Search for the cell housing the specified text and yield its [X, Y] center coordinate. 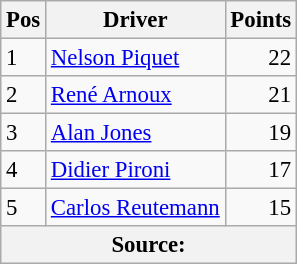
21 [260, 95]
4 [24, 170]
Nelson Piquet [136, 58]
René Arnoux [136, 95]
2 [24, 95]
22 [260, 58]
Source: [149, 245]
15 [260, 208]
19 [260, 133]
5 [24, 208]
Carlos Reutemann [136, 208]
3 [24, 133]
Driver [136, 20]
Alan Jones [136, 133]
Didier Pironi [136, 170]
1 [24, 58]
Points [260, 20]
17 [260, 170]
Pos [24, 20]
